Identify which cell holds the provided text, then report its [x, y] central coordinate. 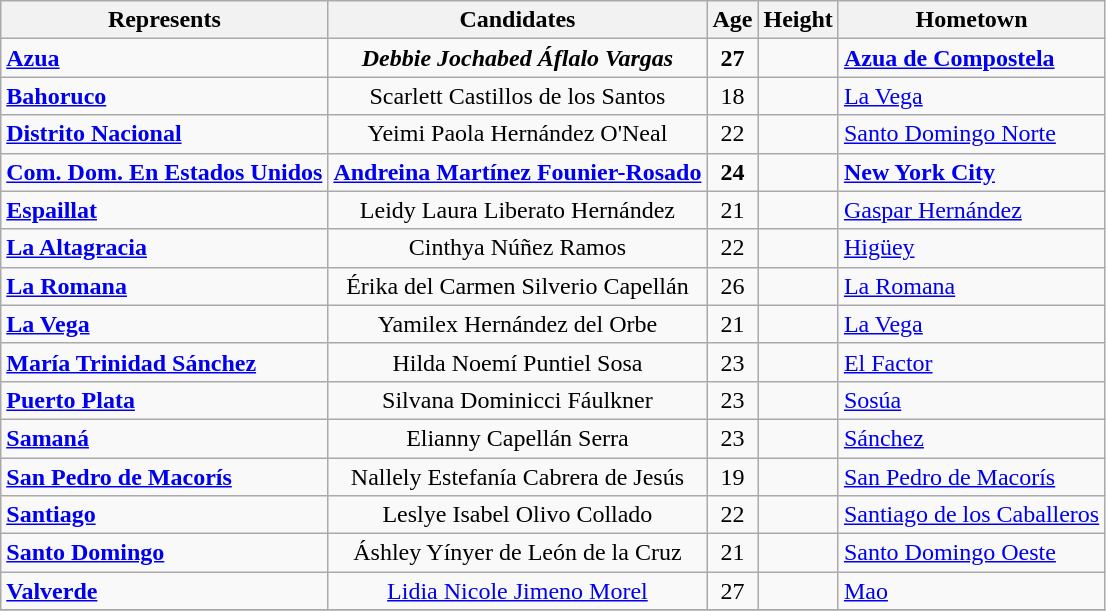
19 [732, 477]
24 [732, 172]
Espaillat [164, 210]
El Factor [971, 362]
Silvana Dominicci Fáulkner [518, 400]
Santiago [164, 515]
Lidia Nicole Jimeno Morel [518, 591]
Yeimi Paola Hernández O'Neal [518, 134]
26 [732, 286]
Azua [164, 58]
Bahoruco [164, 96]
Mao [971, 591]
Yamilex Hernández del Orbe [518, 324]
Érika del Carmen Silverio Capellán [518, 286]
New York City [971, 172]
Elianny Capellán Serra [518, 438]
Puerto Plata [164, 400]
Sosúa [971, 400]
Andreina Martínez Founier-Rosado [518, 172]
Hometown [971, 20]
Santo Domingo Oeste [971, 553]
La Altagracia [164, 248]
Leidy Laura Liberato Hernández [518, 210]
Leslye Isabel Olivo Collado [518, 515]
Hilda Noemí Puntiel Sosa [518, 362]
Age [732, 20]
Com. Dom. En Estados Unidos [164, 172]
18 [732, 96]
María Trinidad Sánchez [164, 362]
Cinthya Núñez Ramos [518, 248]
Distrito Nacional [164, 134]
Santo Domingo Norte [971, 134]
Áshley Yínyer de León de la Cruz [518, 553]
Valverde [164, 591]
Nallely Estefanía Cabrera de Jesús [518, 477]
Santiago de los Caballeros [971, 515]
Candidates [518, 20]
Azua de Compostela [971, 58]
Higüey [971, 248]
Debbie Jochabed Áflalo Vargas [518, 58]
Height [798, 20]
Gaspar Hernández [971, 210]
Samaná [164, 438]
Sánchez [971, 438]
Represents [164, 20]
Scarlett Castillos de los Santos [518, 96]
Santo Domingo [164, 553]
